Scan for the cell matching the given text and deliver its (x, y) coordinate at center. 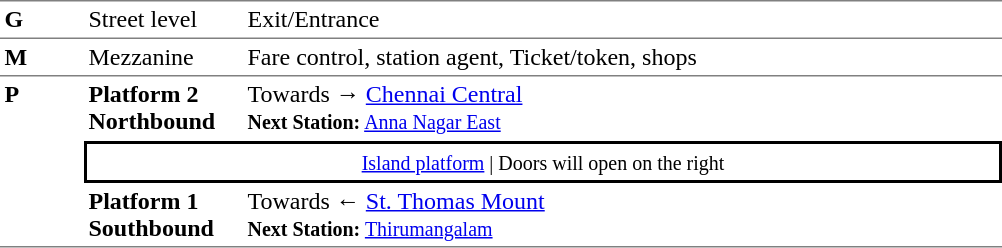
Mezzanine (164, 58)
P (42, 162)
G (42, 20)
Fare control, station agent, Ticket/token, shops (622, 58)
Street level (164, 20)
Platform 2Northbound (164, 108)
Towards → Chennai CentralNext Station: Anna Nagar East (622, 108)
Exit/Entrance (622, 20)
Towards ← St. Thomas MountNext Station: Thirumangalam (622, 215)
M (42, 58)
Platform 1Southbound (164, 215)
Island platform | Doors will open on the right (543, 162)
